Scan for the cell matching the given text and deliver its (x, y) coordinate at center. 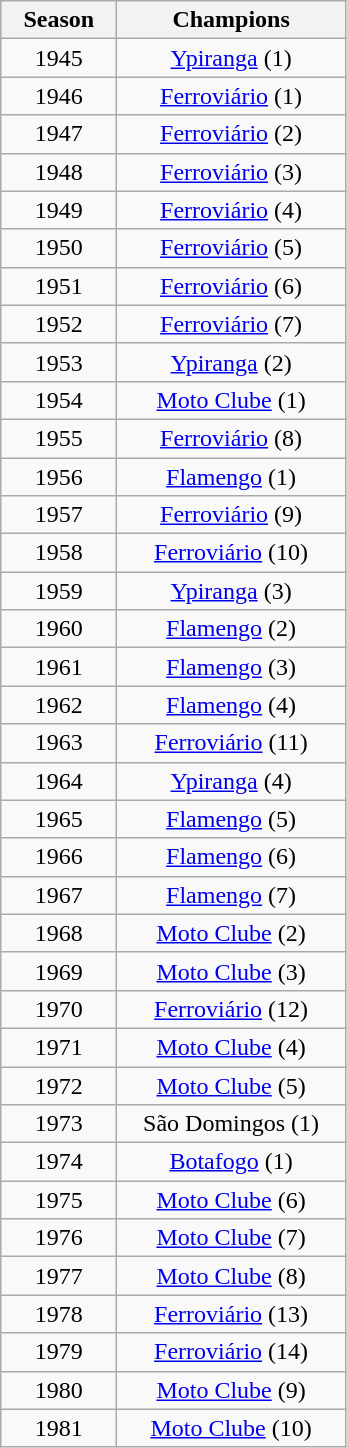
1953 (59, 362)
1948 (59, 172)
1956 (59, 477)
1951 (59, 286)
1966 (59, 857)
Ferroviário (10) (232, 553)
Ferroviário (5) (232, 248)
Moto Clube (5) (232, 1085)
1964 (59, 781)
1971 (59, 1047)
Ferroviário (12) (232, 1009)
1950 (59, 248)
1979 (59, 1352)
1955 (59, 438)
Flamengo (6) (232, 857)
1962 (59, 705)
1974 (59, 1162)
1968 (59, 933)
1977 (59, 1276)
1952 (59, 324)
Flamengo (3) (232, 667)
1969 (59, 971)
Ferroviário (3) (232, 172)
Ferroviário (14) (232, 1352)
Moto Clube (1) (232, 400)
1981 (59, 1428)
1976 (59, 1238)
1957 (59, 515)
Flamengo (1) (232, 477)
Moto Clube (4) (232, 1047)
Moto Clube (2) (232, 933)
1954 (59, 400)
Season (59, 20)
Ypiranga (1) (232, 58)
1945 (59, 58)
Ypiranga (4) (232, 781)
1972 (59, 1085)
1973 (59, 1124)
Ferroviário (2) (232, 134)
Ferroviário (13) (232, 1314)
São Domingos (1) (232, 1124)
1967 (59, 895)
Moto Clube (7) (232, 1238)
Moto Clube (3) (232, 971)
Ferroviário (11) (232, 743)
1978 (59, 1314)
1980 (59, 1390)
Ferroviário (4) (232, 210)
Flamengo (5) (232, 819)
Ferroviário (8) (232, 438)
Ferroviário (6) (232, 286)
1961 (59, 667)
Moto Clube (8) (232, 1276)
Flamengo (2) (232, 629)
Ferroviário (9) (232, 515)
1963 (59, 743)
Flamengo (4) (232, 705)
Champions (232, 20)
1958 (59, 553)
1946 (59, 96)
1947 (59, 134)
Moto Clube (10) (232, 1428)
1970 (59, 1009)
Ypiranga (2) (232, 362)
Ferroviário (7) (232, 324)
Flamengo (7) (232, 895)
Ferroviário (1) (232, 96)
1959 (59, 591)
1975 (59, 1200)
Moto Clube (6) (232, 1200)
Moto Clube (9) (232, 1390)
1960 (59, 629)
Botafogo (1) (232, 1162)
Ypiranga (3) (232, 591)
1965 (59, 819)
1949 (59, 210)
